Find where the given text appears and provide that cell's center as [X, Y] coordinate. 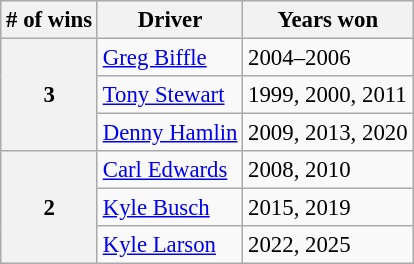
Driver [170, 20]
Years won [328, 20]
Greg Biffle [170, 58]
Kyle Larson [170, 245]
2004–2006 [328, 58]
2022, 2025 [328, 245]
Denny Hamlin [170, 133]
2008, 2010 [328, 170]
# of wins [50, 20]
Carl Edwards [170, 170]
3 [50, 96]
2 [50, 208]
Tony Stewart [170, 95]
Kyle Busch [170, 208]
2009, 2013, 2020 [328, 133]
2015, 2019 [328, 208]
1999, 2000, 2011 [328, 95]
